Scan for the cell matching the given text and deliver its (x, y) coordinate at center. 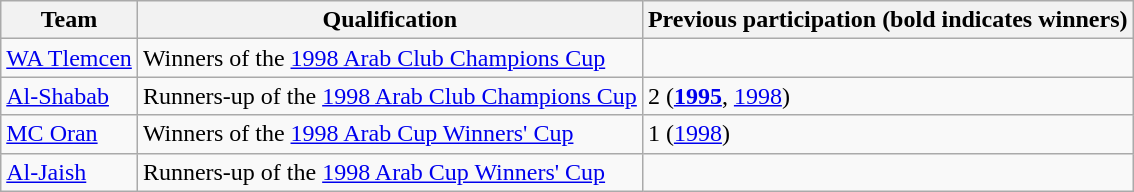
Qualification (390, 20)
Previous participation (bold indicates winners) (888, 20)
Winners of the 1998 Arab Cup Winners' Cup (390, 134)
MC Oran (70, 134)
1 (1998) (888, 134)
Winners of the 1998 Arab Club Champions Cup (390, 58)
Al-Jaish (70, 172)
2 (1995, 1998) (888, 96)
Runners-up of the 1998 Arab Cup Winners' Cup (390, 172)
WA Tlemcen (70, 58)
Team (70, 20)
Runners-up of the 1998 Arab Club Champions Cup (390, 96)
Al-Shabab (70, 96)
